Identify which cell holds the provided text, then report its (X, Y) central coordinate. 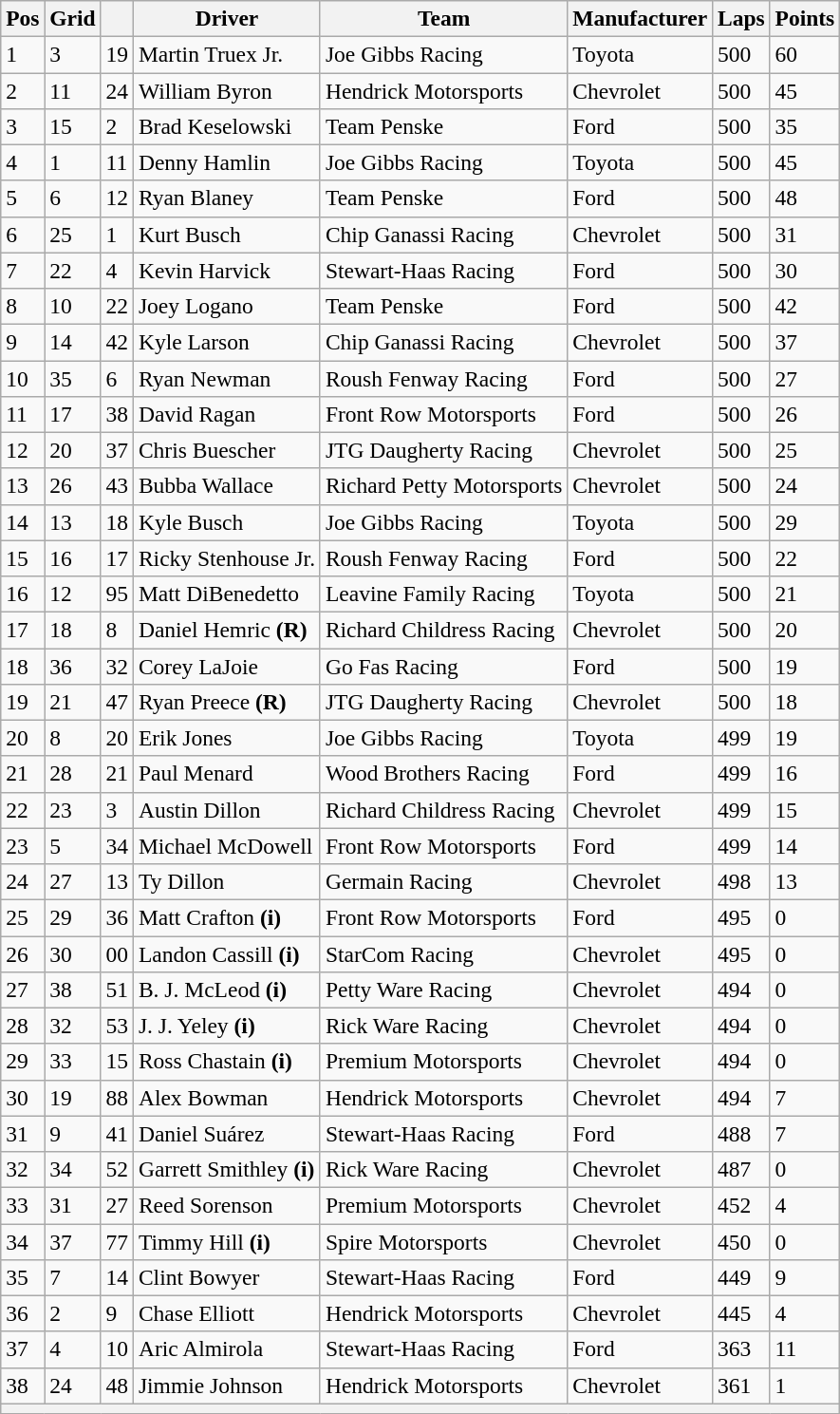
Alex Bowman (226, 1098)
Kurt Busch (226, 235)
Go Fas Racing (443, 666)
Reed Sorenson (226, 1205)
Martin Truex Jr. (226, 54)
Aric Almirola (226, 1349)
Daniel Hemric (R) (226, 630)
449 (742, 1277)
Michael McDowell (226, 846)
Ty Dillon (226, 881)
Brad Keselowski (226, 126)
Kyle Busch (226, 522)
Grid (72, 18)
Matt Crafton (i) (226, 917)
363 (742, 1349)
Jimmie Johnson (226, 1386)
361 (742, 1386)
Germain Racing (443, 881)
Wood Brothers Racing (443, 774)
Chris Buescher (226, 450)
445 (742, 1313)
51 (117, 990)
Richard Petty Motorsports (443, 486)
Erik Jones (226, 738)
Laps (742, 18)
Clint Bowyer (226, 1277)
Manufacturer (640, 18)
Ryan Preece (R) (226, 702)
Denny Hamlin (226, 162)
77 (117, 1241)
Ryan Blaney (226, 198)
Ricky Stenhouse Jr. (226, 558)
William Byron (226, 90)
Landon Cassill (i) (226, 953)
Kyle Larson (226, 342)
Leavine Family Racing (443, 594)
Paul Menard (226, 774)
53 (117, 1026)
StarCom Racing (443, 953)
Corey LaJoie (226, 666)
Pos (23, 18)
Bubba Wallace (226, 486)
B. J. McLeod (i) (226, 990)
Timmy Hill (i) (226, 1241)
Matt DiBenedetto (226, 594)
Daniel Suárez (226, 1134)
60 (805, 54)
43 (117, 486)
487 (742, 1169)
Driver (226, 18)
41 (117, 1134)
Spire Motorsports (443, 1241)
Ryan Newman (226, 378)
00 (117, 953)
450 (742, 1241)
Petty Ware Racing (443, 990)
J. J. Yeley (i) (226, 1026)
Ross Chastain (i) (226, 1062)
David Ragan (226, 414)
Austin Dillon (226, 810)
52 (117, 1169)
Points (805, 18)
Joey Logano (226, 306)
Garrett Smithley (i) (226, 1169)
47 (117, 702)
452 (742, 1205)
498 (742, 881)
Team (443, 18)
Kevin Harvick (226, 271)
88 (117, 1098)
488 (742, 1134)
95 (117, 594)
Chase Elliott (226, 1313)
